Output the [x, y] coordinate of the center of the cell containing the given text.  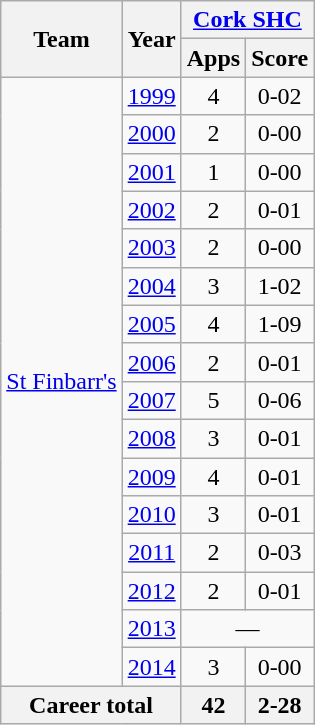
Team [62, 39]
2004 [152, 286]
— [247, 629]
2008 [152, 438]
Career total [91, 705]
Apps [213, 58]
5 [213, 400]
2012 [152, 591]
0-06 [280, 400]
2006 [152, 362]
Score [280, 58]
2001 [152, 172]
2014 [152, 667]
Year [152, 39]
2005 [152, 324]
2011 [152, 553]
1 [213, 172]
2010 [152, 515]
0-03 [280, 553]
2007 [152, 400]
42 [213, 705]
0-02 [280, 96]
1-02 [280, 286]
Cork SHC [247, 20]
1-09 [280, 324]
St Finbarr's [62, 382]
2002 [152, 210]
1999 [152, 96]
2-28 [280, 705]
2003 [152, 248]
2013 [152, 629]
2000 [152, 134]
2009 [152, 477]
